Extract the (x, y) coordinate from the center of the cell holding the provided text.  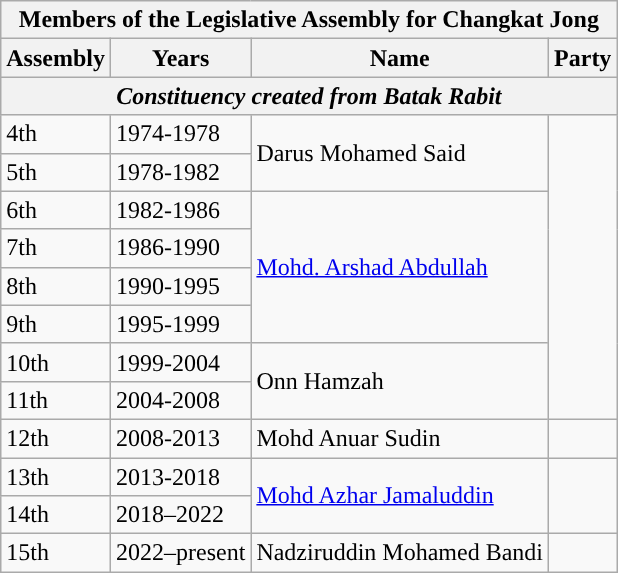
Years (180, 58)
Nadziruddin Mohamed Bandi (400, 553)
10th (56, 362)
4th (56, 134)
12th (56, 438)
2018–2022 (180, 515)
1974-1978 (180, 134)
1978-1982 (180, 172)
11th (56, 400)
Name (400, 58)
Darus Mohamed Said (400, 153)
2004-2008 (180, 400)
2008-2013 (180, 438)
Assembly (56, 58)
6th (56, 210)
Party (583, 58)
2013-2018 (180, 477)
Mohd. Arshad Abdullah (400, 267)
5th (56, 172)
Mohd Anuar Sudin (400, 438)
2022–present (180, 553)
7th (56, 248)
Onn Hamzah (400, 381)
1986-1990 (180, 248)
Constituency created from Batak Rabit (309, 96)
1990-1995 (180, 286)
1995-1999 (180, 324)
Members of the Legislative Assembly for Changkat Jong (309, 20)
15th (56, 553)
9th (56, 324)
13th (56, 477)
1982-1986 (180, 210)
14th (56, 515)
8th (56, 286)
Mohd Azhar Jamaluddin (400, 496)
1999-2004 (180, 362)
